Return the [x, y] coordinate for the center point of the cell that contains the specified text.  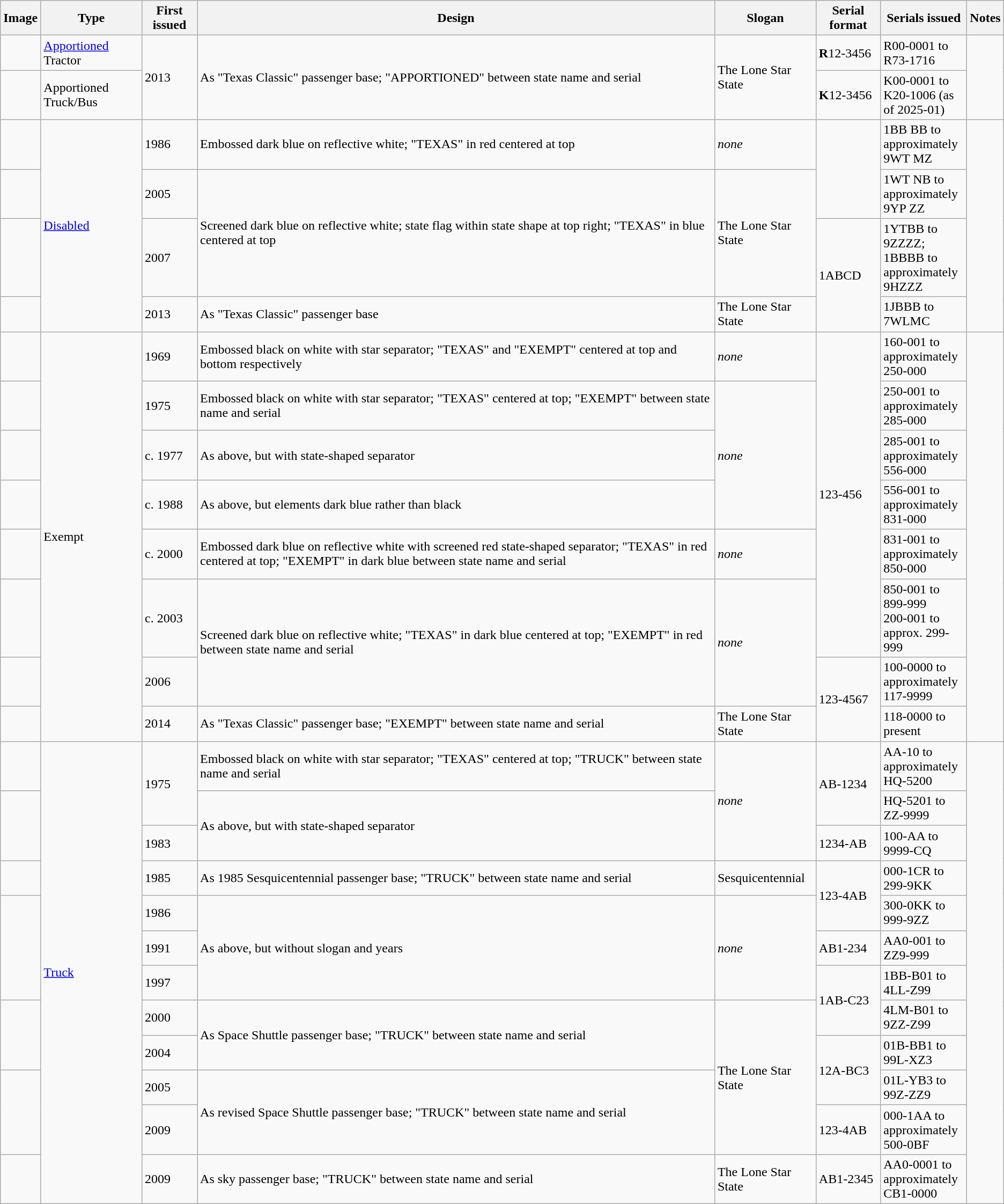
c. 2000 [169, 554]
285-001 to approximately 556-000 [924, 455]
850-001 to899-999200-001 to approx. 299-999 [924, 618]
AB-1234 [848, 783]
K00-0001 to K20-1006 (as of 2025-01) [924, 95]
1ABCD [848, 275]
R12-3456 [848, 53]
As "Texas Classic" passenger base; "APPORTIONED" between state name and serial [456, 77]
2000 [169, 1017]
Slogan [765, 18]
As sky passenger base; "TRUCK" between state name and serial [456, 1179]
As above, but without slogan and years [456, 948]
AB1-2345 [848, 1179]
556-001 to approximately 831-000 [924, 504]
HQ-5201 toZZ-9999 [924, 808]
Type [91, 18]
Embossed black on white with star separator; "TEXAS" centered at top; "EXEMPT" between state name and serial [456, 406]
Serials issued [924, 18]
4LM-B01 to9ZZ-Z99 [924, 1017]
100-AA to9999-CQ [924, 843]
1BB-B01 to4LL-Z99 [924, 983]
2006 [169, 682]
Screened dark blue on reflective white; "TEXAS" in dark blue centered at top; "EXEMPT" in red between state name and serial [456, 642]
100-0000 to approximately 117-9999 [924, 682]
1WT NB to approximately9YP ZZ [924, 194]
2014 [169, 724]
AA0-001 toZZ9-999 [924, 948]
1991 [169, 948]
Apportioned Tractor [91, 53]
c. 1977 [169, 455]
123-456 [848, 494]
R00-0001 to R73-1716 [924, 53]
As above, but elements dark blue rather than black [456, 504]
Truck [91, 973]
2007 [169, 258]
1YTBB to 9ZZZZ; 1BBBB to approximately 9HZZZ [924, 258]
1234-AB [848, 843]
250-001 to approximately 285-000 [924, 406]
As revised Space Shuttle passenger base; "TRUCK" between state name and serial [456, 1112]
118-0000 to present [924, 724]
01L-YB3 to99Z-ZZ9 [924, 1087]
1997 [169, 983]
12A-BC3 [848, 1070]
Exempt [91, 537]
1JBBB to 7WLMC [924, 314]
1BB BB to approximately9WT MZ [924, 144]
AA-10 to approximately HQ-5200 [924, 766]
As 1985 Sesquicentennial passenger base; "TRUCK" between state name and serial [456, 878]
AA0-0001 to approximatelyCB1-0000 [924, 1179]
831-001 to approximately 850-000 [924, 554]
Embossed dark blue on reflective white; "TEXAS" in red centered at top [456, 144]
Embossed black on white with star separator; "TEXAS" and "EXEMPT" centered at top and bottom respectively [456, 356]
As "Texas Classic" passenger base; "EXEMPT" between state name and serial [456, 724]
000-1AA to approximately 500-0BF [924, 1129]
1985 [169, 878]
K12-3456 [848, 95]
As Space Shuttle passenger base; "TRUCK" between state name and serial [456, 1035]
c. 1988 [169, 504]
Screened dark blue on reflective white; state flag within state shape at top right; "TEXAS" in blue centered at top [456, 233]
123-4567 [848, 700]
1983 [169, 843]
Embossed black on white with star separator; "TEXAS" centered at top; "TRUCK" between state name and serial [456, 766]
160-001 to approximately 250-000 [924, 356]
01B-BB1 to99L-XZ3 [924, 1053]
Serial format [848, 18]
Disabled [91, 225]
Apportioned Truck/Bus [91, 95]
c. 2003 [169, 618]
Notes [985, 18]
300-0KK to999-9ZZ [924, 913]
000-1CR to299-9KK [924, 878]
First issued [169, 18]
2004 [169, 1053]
Design [456, 18]
AB1-234 [848, 948]
1AB-C23 [848, 1000]
Sesquicentennial [765, 878]
1969 [169, 356]
Image [20, 18]
As "Texas Classic" passenger base [456, 314]
